Find where the given text appears and provide that cell's center as (x, y) coordinate. 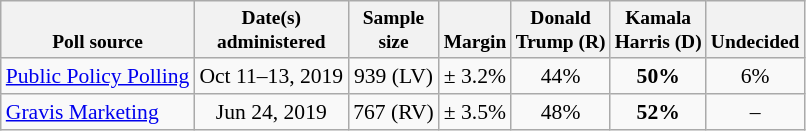
Jun 24, 2019 (271, 112)
Margin (475, 30)
Gravis Marketing (98, 112)
6% (755, 76)
Public Policy Polling (98, 76)
44% (560, 76)
939 (LV) (394, 76)
Oct 11–13, 2019 (271, 76)
– (755, 112)
767 (RV) (394, 112)
Poll source (98, 30)
Date(s)administered (271, 30)
52% (658, 112)
50% (658, 76)
± 3.5% (475, 112)
KamalaHarris (D) (658, 30)
Samplesize (394, 30)
DonaldTrump (R) (560, 30)
± 3.2% (475, 76)
48% (560, 112)
Undecided (755, 30)
